Detect which cell encompasses the target text, then output its [x, y] center coordinate. 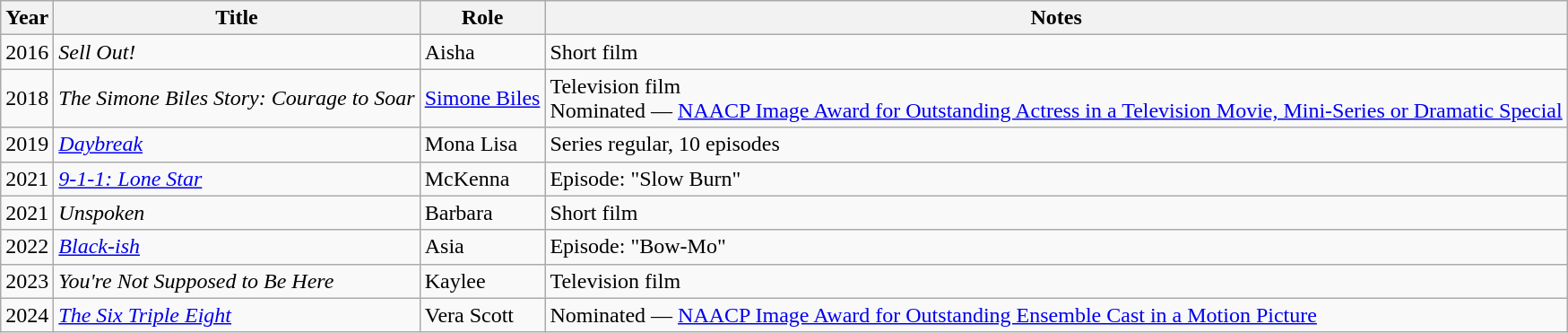
2016 [27, 52]
Series regular, 10 episodes [1056, 145]
Episode: "Slow Burn" [1056, 179]
2023 [27, 281]
Nominated — NAACP Image Award for Outstanding Ensemble Cast in a Motion Picture [1056, 315]
2022 [27, 247]
Television film [1056, 281]
McKenna [482, 179]
Unspoken [237, 213]
Asia [482, 247]
Television filmNominated — NAACP Image Award for Outstanding Actress in a Television Movie, Mini-Series or Dramatic Special [1056, 99]
Episode: "Bow-Mo" [1056, 247]
2018 [27, 99]
Notes [1056, 18]
You're Not Supposed to Be Here [237, 281]
Daybreak [237, 145]
Title [237, 18]
The Six Triple Eight [237, 315]
Role [482, 18]
2024 [27, 315]
Vera Scott [482, 315]
Aisha [482, 52]
9-1-1: Lone Star [237, 179]
Sell Out! [237, 52]
Barbara [482, 213]
Year [27, 18]
Kaylee [482, 281]
Black-ish [237, 247]
Mona Lisa [482, 145]
The Simone Biles Story: Courage to Soar [237, 99]
Simone Biles [482, 99]
2019 [27, 145]
